For the text-containing cell, return its midpoint in (x, y) coordinate format. 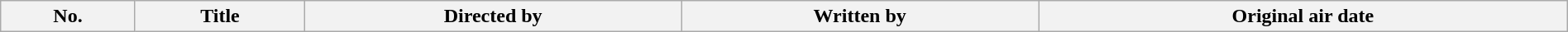
Directed by (493, 16)
Original air date (1303, 16)
Title (220, 16)
Written by (860, 16)
No. (68, 16)
